Capture the cell that displays the provided text and extract its (x, y) central coordinate. 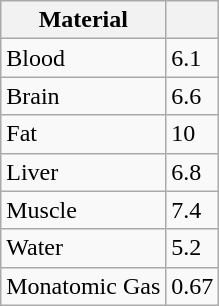
Material (84, 20)
6.1 (192, 58)
Brain (84, 96)
6.8 (192, 172)
Fat (84, 134)
Blood (84, 58)
6.6 (192, 96)
Water (84, 248)
0.67 (192, 286)
10 (192, 134)
Monatomic Gas (84, 286)
7.4 (192, 210)
Muscle (84, 210)
5.2 (192, 248)
Liver (84, 172)
